Pinpoint the cell where the given text exists, returning its (X, Y) midpoint coordinate. 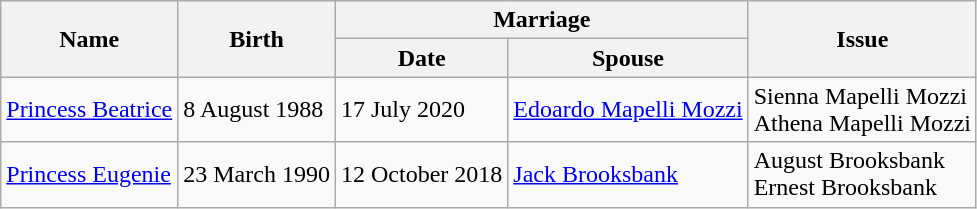
Name (90, 39)
Birth (257, 39)
Spouse (628, 58)
Issue (862, 39)
Sienna Mapelli MozziAthena Mapelli Mozzi (862, 110)
Jack Brooksbank (628, 174)
Marriage (542, 20)
August BrooksbankErnest Brooksbank (862, 174)
Princess Beatrice (90, 110)
12 October 2018 (421, 174)
Date (421, 58)
8 August 1988 (257, 110)
17 July 2020 (421, 110)
Edoardo Mapelli Mozzi (628, 110)
Princess Eugenie (90, 174)
23 March 1990 (257, 174)
